Extract the (x, y) coordinate from the center of the cell holding the provided text.  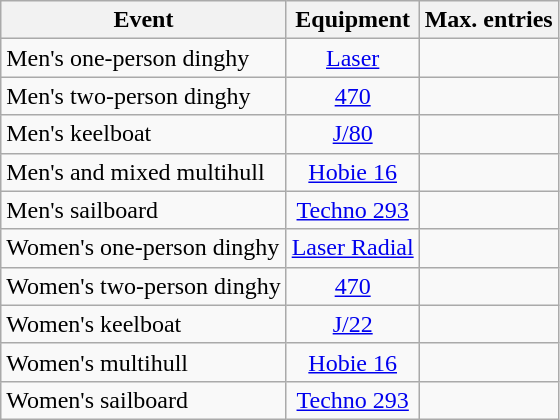
Women's sailboard (144, 400)
Laser (352, 58)
Men's sailboard (144, 210)
Men's one-person dinghy (144, 58)
Women's two-person dinghy (144, 286)
J/80 (352, 134)
Event (144, 20)
Women's multihull (144, 362)
Equipment (352, 20)
Women's one-person dinghy (144, 248)
Men's and mixed multihull (144, 172)
J/22 (352, 324)
Women's keelboat (144, 324)
Max. entries (488, 20)
Men's keelboat (144, 134)
Laser Radial (352, 248)
Men's two-person dinghy (144, 96)
